Provide the (X, Y) coordinate of the cell's center where the given text is located.  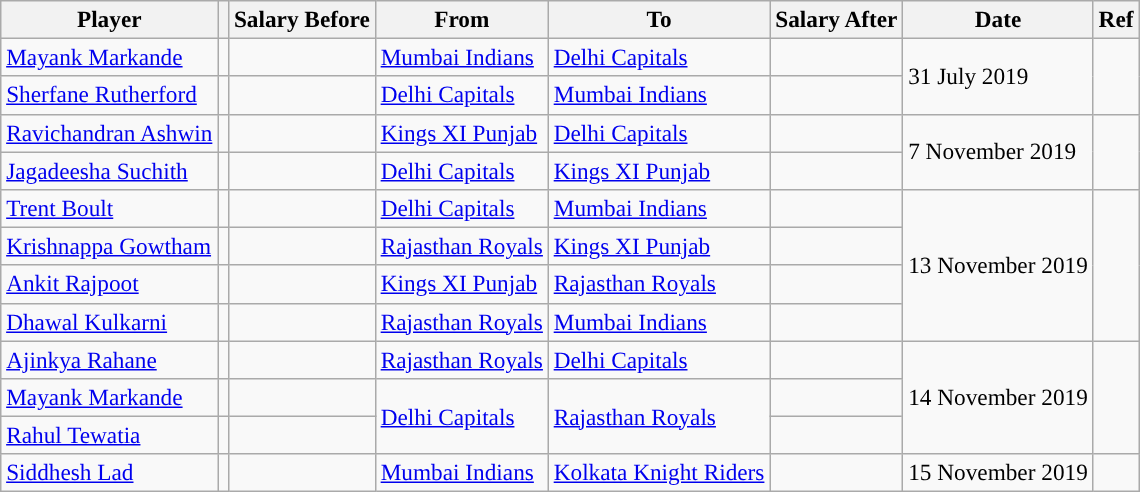
Rahul Tewatia (110, 435)
15 November 2019 (998, 473)
Ref (1116, 19)
Jagadeesha Suchith (110, 170)
Sherfane Rutherford (110, 95)
Player (110, 19)
Date (998, 19)
To (659, 19)
Kolkata Knight Riders (659, 473)
Ajinkya Rahane (110, 359)
Trent Boult (110, 208)
Krishnappa Gowtham (110, 246)
Salary After (836, 19)
14 November 2019 (998, 396)
Dhawal Kulkarni (110, 322)
Ravichandran Ashwin (110, 133)
Salary Before (302, 19)
From (462, 19)
7 November 2019 (998, 152)
13 November 2019 (998, 264)
Siddhesh Lad (110, 473)
31 July 2019 (998, 76)
Ankit Rajpoot (110, 284)
